Scan for the cell matching the given text and deliver its [X, Y] coordinate at center. 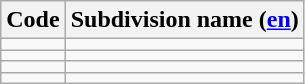
Code [33, 20]
Subdivision name (en) [184, 20]
